Search for the cell housing the specified text and yield its [X, Y] center coordinate. 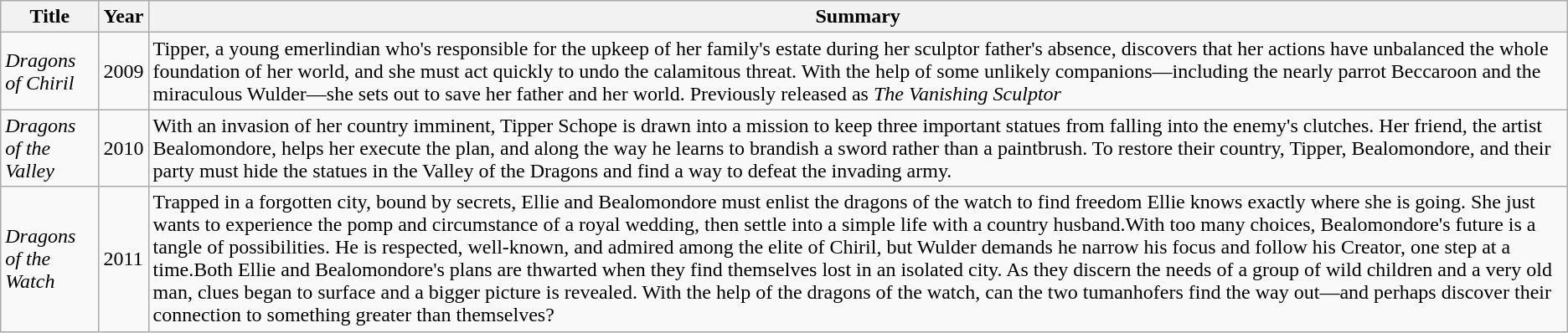
2010 [124, 148]
Dragons of Chiril [50, 71]
Dragons of the Valley [50, 148]
Title [50, 17]
Year [124, 17]
Dragons of the Watch [50, 259]
2009 [124, 71]
Summary [858, 17]
2011 [124, 259]
